For the text-containing cell, return its midpoint in [x, y] coordinate format. 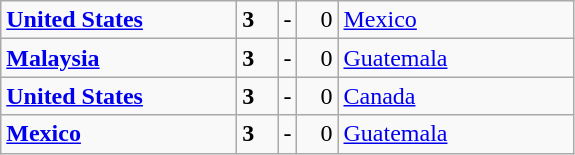
Malaysia [119, 58]
Canada [456, 96]
